Return the [x, y] coordinate for the center point of the cell that contains the specified text.  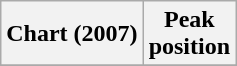
Chart (2007) [72, 34]
Peakposition [189, 34]
